Search for the cell housing the specified text and yield its [X, Y] center coordinate. 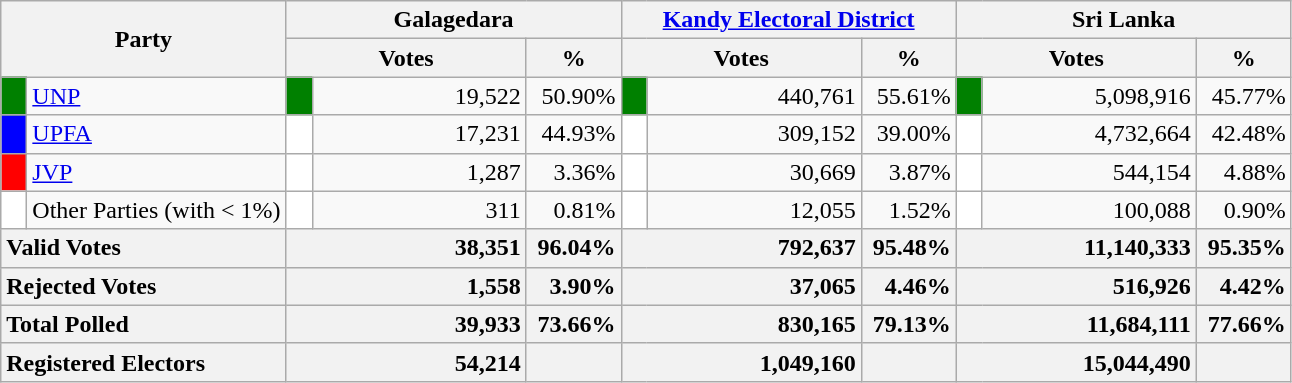
12,055 [754, 210]
1,287 [419, 172]
792,637 [741, 248]
11,684,111 [1076, 324]
73.66% [574, 324]
0.81% [574, 210]
30,669 [754, 172]
4.42% [1244, 286]
17,231 [419, 134]
11,140,333 [1076, 248]
39,933 [406, 324]
UPFA [156, 134]
55.61% [908, 96]
4.88% [1244, 172]
Sri Lanka [1124, 20]
Registered Electors [144, 362]
1,558 [406, 286]
Party [144, 39]
77.66% [1244, 324]
42.48% [1244, 134]
830,165 [741, 324]
100,088 [1089, 210]
Kandy Electoral District [788, 20]
50.90% [574, 96]
3.90% [574, 286]
Valid Votes [144, 248]
Galagedara [454, 20]
4,732,664 [1089, 134]
95.35% [1244, 248]
Other Parties (with < 1%) [156, 210]
3.36% [574, 172]
39.00% [908, 134]
15,044,490 [1076, 362]
Total Polled [144, 324]
516,926 [1076, 286]
UNP [156, 96]
1.52% [908, 210]
19,522 [419, 96]
96.04% [574, 248]
45.77% [1244, 96]
0.90% [1244, 210]
JVP [156, 172]
1,049,160 [741, 362]
5,098,916 [1089, 96]
95.48% [908, 248]
309,152 [754, 134]
38,351 [406, 248]
440,761 [754, 96]
Rejected Votes [144, 286]
37,065 [741, 286]
79.13% [908, 324]
44.93% [574, 134]
54,214 [406, 362]
3.87% [908, 172]
4.46% [908, 286]
544,154 [1089, 172]
311 [419, 210]
